Pinpoint the cell where the given text exists, returning its [x, y] midpoint coordinate. 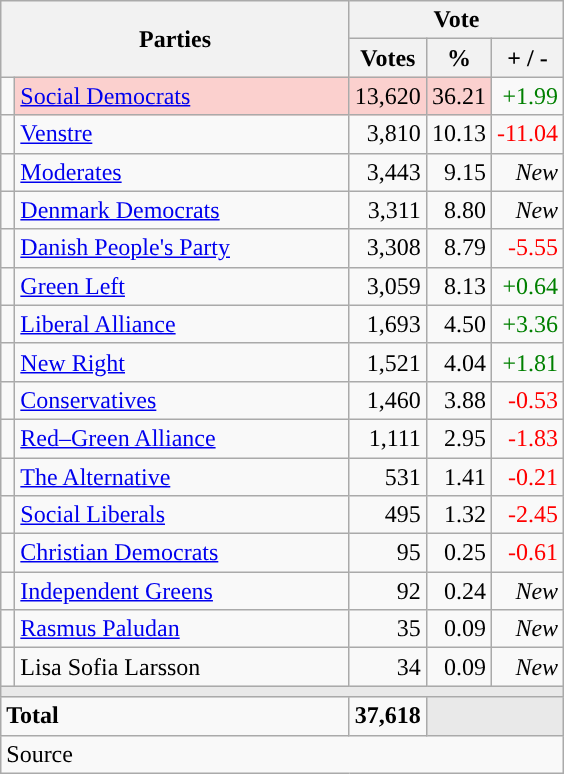
3,308 [388, 248]
+1.81 [527, 362]
Conservatives [182, 400]
531 [388, 477]
-0.21 [527, 477]
495 [388, 515]
92 [388, 591]
% [458, 58]
Red–Green Alliance [182, 438]
Green Left [182, 286]
34 [388, 667]
Vote [456, 20]
13,620 [388, 96]
Christian Democrats [182, 553]
Independent Greens [182, 591]
0.25 [458, 553]
36.21 [458, 96]
1,521 [388, 362]
-1.83 [527, 438]
2.95 [458, 438]
1,693 [388, 324]
-11.04 [527, 134]
8.79 [458, 248]
Moderates [182, 172]
9.15 [458, 172]
Social Liberals [182, 515]
Votes [388, 58]
Venstre [182, 134]
4.50 [458, 324]
+ / - [527, 58]
8.13 [458, 286]
Rasmus Paludan [182, 629]
+0.64 [527, 286]
3,810 [388, 134]
1,111 [388, 438]
Denmark Democrats [182, 210]
Lisa Sofia Larsson [182, 667]
3,059 [388, 286]
Social Democrats [182, 96]
4.04 [458, 362]
+3.36 [527, 324]
3.88 [458, 400]
8.80 [458, 210]
Danish People's Party [182, 248]
Total [176, 716]
1.32 [458, 515]
New Right [182, 362]
95 [388, 553]
37,618 [388, 716]
-0.53 [527, 400]
The Alternative [182, 477]
0.24 [458, 591]
+1.99 [527, 96]
1.41 [458, 477]
35 [388, 629]
Liberal Alliance [182, 324]
1,460 [388, 400]
Parties [176, 39]
10.13 [458, 134]
-5.55 [527, 248]
Source [282, 754]
-2.45 [527, 515]
-0.61 [527, 553]
3,311 [388, 210]
3,443 [388, 172]
